Provide the (X, Y) coordinate of the cell's center where the given text is located.  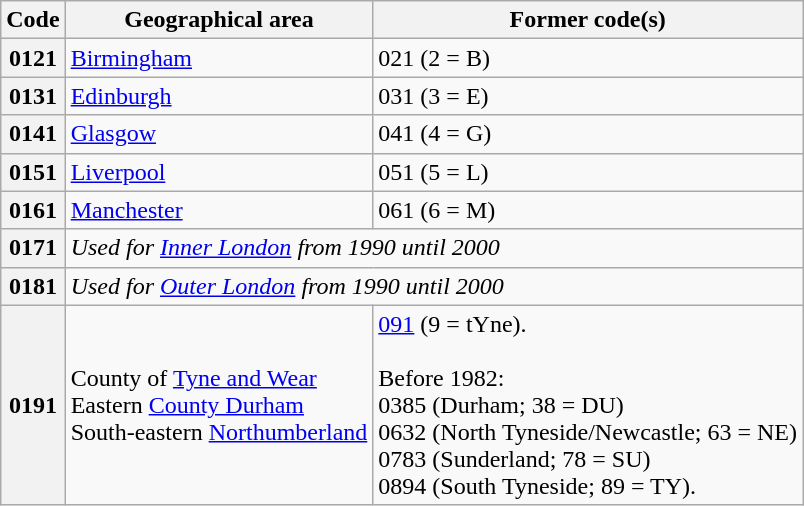
031 (3 = E) (588, 96)
Geographical area (219, 20)
0151 (33, 172)
051 (5 = L) (588, 172)
Birmingham (219, 58)
Edinburgh (219, 96)
041 (4 = G) (588, 134)
0141 (33, 134)
Glasgow (219, 134)
021 (2 = B) (588, 58)
Used for Outer London from 1990 until 2000 (434, 286)
Liverpool (219, 172)
0191 (33, 405)
Used for Inner London from 1990 until 2000 (434, 248)
Former code(s) (588, 20)
0181 (33, 286)
Manchester (219, 210)
0131 (33, 96)
County of Tyne and WearEastern County DurhamSouth-eastern Northumberland (219, 405)
061 (6 = M) (588, 210)
091 (9 = tYne).Before 1982:0385 (Durham; 38 = DU)0632 (North Tyneside/Newcastle; 63 = NE)0783 (Sunderland; 78 = SU)0894 (South Tyneside; 89 = TY). (588, 405)
0121 (33, 58)
0171 (33, 248)
0161 (33, 210)
Code (33, 20)
